Pinpoint the cell where the given text exists, returning its (X, Y) midpoint coordinate. 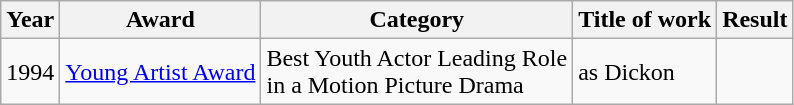
as Dickon (645, 72)
Award (160, 20)
Title of work (645, 20)
1994 (30, 72)
Category (417, 20)
Best Youth Actor Leading Rolein a Motion Picture Drama (417, 72)
Result (755, 20)
Year (30, 20)
Young Artist Award (160, 72)
